Find where the given text appears and provide that cell's center as (x, y) coordinate. 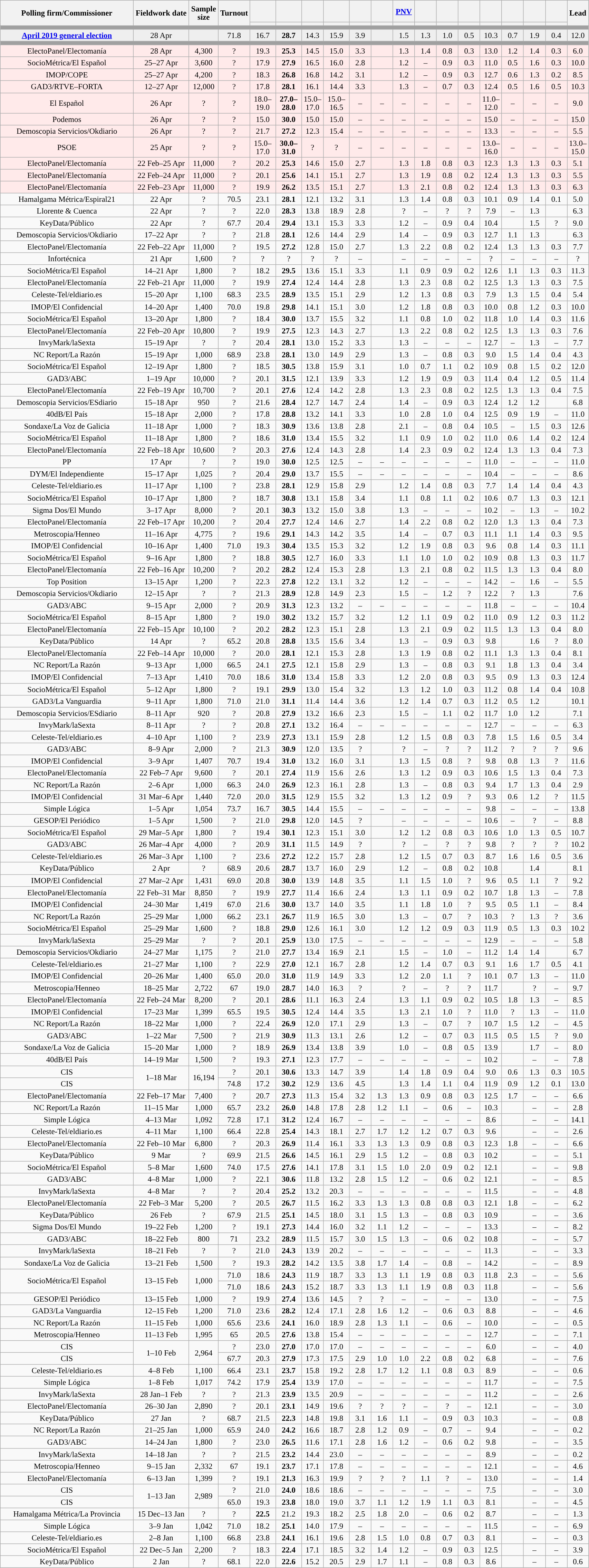
30.1 (289, 833)
28.3 (289, 211)
4–11 Mar (161, 1131)
DYM/El Independiente (67, 474)
11–16 Apr (161, 533)
22 Feb–7 Apr (161, 773)
22.8 (262, 1131)
67.0 (234, 905)
Hamalgama Métrica/La Provincia (67, 1514)
950 (204, 402)
21.9 (262, 1036)
65.6 (234, 1323)
1,440 (204, 797)
65 (234, 1334)
29.5 (289, 271)
22 Feb–15 Apr (161, 630)
66.2 (234, 916)
7,400 (204, 1095)
22.5 (262, 1514)
11–13 Feb (161, 1334)
66.8 (234, 1538)
7,500 (204, 1036)
Polling firm/Commissioner (67, 13)
26.0 (289, 1108)
17.2 (262, 1084)
29.9 (289, 689)
Lead (578, 13)
1–10 Feb (161, 1352)
6,800 (204, 1144)
30.0–31.0 (289, 147)
26 Mar–4 Apr (161, 844)
4.1 (578, 964)
16.9 (336, 952)
Llorente & Cuenca (67, 211)
4.8 (578, 1191)
74.8 (234, 1084)
69.0 (234, 880)
31.2 (289, 1120)
1,175 (204, 952)
12–19 Apr (161, 366)
10–17 Apr (161, 498)
1,407 (204, 761)
27.8 (289, 582)
5.4 (578, 295)
800 (204, 1239)
1,092 (204, 1120)
1,017 (204, 1383)
14–24 Jan (161, 1442)
28.4 (289, 402)
28 Jan–1 Feb (161, 1395)
18–22 Mar (161, 1024)
Podemos (67, 119)
69.9 (234, 1155)
9–15 Jan (161, 1466)
8,000 (204, 510)
Turnout (234, 13)
18.0–19.0 (262, 103)
22 Feb–17 Mar (161, 1095)
13.0–16.0 (491, 147)
1,410 (204, 677)
6.9 (578, 1526)
GAD3/RTVE–FORTA (67, 87)
70.7 (234, 761)
29 Mar–5 Apr (161, 833)
18.4 (262, 319)
1,054 (204, 809)
5.0 (578, 199)
31 Mar–6 Apr (161, 797)
10,700 (204, 390)
73.7 (234, 809)
17.7 (336, 1060)
5.7 (578, 1239)
12–15 Feb (161, 1311)
9.7 (578, 988)
4,200 (204, 75)
13–15 Apr (161, 582)
8,850 (204, 892)
1–13 Jan (161, 1496)
72.8 (234, 1120)
10–16 Apr (161, 546)
22 Feb–3 Mar (161, 1203)
4,300 (204, 51)
5–8 Mar (161, 1167)
14–21 Apr (161, 271)
10,600 (204, 450)
18–22 Feb (161, 1239)
26.6 (289, 1155)
22 Feb–14 Apr (161, 653)
El Español (67, 103)
27 Jan (161, 1418)
20.6 (262, 869)
2,332 (204, 1466)
3–9 Jan (161, 1526)
10,100 (204, 630)
9.3 (491, 797)
1,419 (204, 905)
1–8 Feb (161, 1383)
30.8 (289, 498)
21 Apr (161, 259)
920 (204, 713)
22 Feb–10 Mar (161, 1144)
70.5 (234, 199)
8–15 Apr (161, 618)
9.2 (578, 880)
65.2 (234, 641)
22 Feb–17 Apr (161, 522)
24.2 (289, 1430)
12,000 (204, 87)
5–12 Apr (161, 689)
11–17 Apr (161, 486)
11–15 Mar (161, 1108)
22 Feb–22 Apr (161, 247)
66.3 (234, 785)
2,964 (204, 1352)
1,025 (204, 474)
3–9 Apr (161, 761)
25.6 (289, 176)
15–20 Apr (161, 295)
2,890 (204, 1406)
12–27 Apr (161, 87)
9–11 Apr (161, 701)
11–15 Feb (161, 1323)
9,600 (204, 773)
4–8 Feb (161, 1370)
15–17 Apr (161, 474)
24–27 Mar (161, 952)
22.1 (262, 1180)
19.2 (336, 1370)
25.2 (289, 1191)
2,722 (204, 988)
29.4 (289, 223)
17–23 Mar (161, 1012)
10,800 (204, 330)
65.7 (234, 1108)
2,989 (204, 1496)
8,200 (204, 1000)
6.7 (578, 952)
Top Position (67, 582)
PSOE (67, 147)
2–6 Apr (161, 785)
8.4 (578, 905)
18.1 (336, 1131)
8–9 Apr (161, 749)
22 Dec–5 Jan (161, 1550)
PNV (404, 11)
Hamalgama Métrica/Espiral21 (67, 199)
Fieldwork date (161, 13)
2 Jan (161, 1562)
2–8 Jan (161, 1538)
20.7 (262, 1095)
21–27 Mar (161, 964)
13–20 Apr (161, 319)
4.0 (578, 1347)
9–15 Apr (161, 605)
21.2 (289, 1514)
16,194 (204, 1077)
2 Apr (161, 869)
2.5 (360, 1514)
6–13 Jan (161, 1478)
3–17 Apr (161, 510)
68.1 (234, 1562)
Sample size (204, 13)
12–15 Apr (161, 594)
30.3 (289, 510)
25 Apr (161, 147)
22 Feb–25 Apr (161, 163)
26–30 Jan (161, 1406)
18–21 Feb (161, 1251)
65.5 (234, 1012)
27 Mar–2 Apr (161, 880)
26 Mar–3 Apr (161, 857)
6.2 (578, 1203)
22.6 (289, 1562)
74.2 (234, 1383)
67.9 (234, 1215)
1–19 Apr (161, 379)
17 Apr (161, 462)
8.2 (578, 1227)
22 Feb–19 Apr (161, 390)
Infortécnica (67, 259)
16.8 (313, 75)
4–10 Apr (161, 737)
24–30 Mar (161, 905)
21–25 Jan (161, 1430)
IMOP/COPE (67, 75)
29.1 (289, 533)
1–22 Mar (161, 1036)
9 Mar (161, 1155)
17.3 (313, 1359)
19–22 Feb (161, 1227)
22 Feb–21 Apr (161, 283)
68.3 (234, 295)
23.5 (262, 295)
5.8 (578, 941)
74.0 (234, 1167)
9–16 Apr (161, 558)
22 Feb–18 Apr (161, 450)
1,995 (204, 1334)
26.2 (289, 187)
9–13 Apr (161, 665)
22 Feb–20 Apr (161, 330)
4,775 (204, 533)
14–19 Mar (161, 1060)
31.3 (289, 605)
11.0–12.0 (491, 103)
72.0 (234, 797)
66.5 (234, 665)
13.0–15.0 (578, 147)
21.7 (262, 131)
15.0–16.5 (336, 103)
17–22 Apr (161, 235)
1–18 Mar (161, 1077)
71 (234, 1239)
7–13 Apr (161, 677)
16.4 (336, 725)
14–20 Apr (161, 307)
22 Feb–16 Apr (161, 569)
30.4 (289, 546)
3,600 (204, 63)
1,042 (204, 1526)
27.0–28.0 (289, 103)
26 Feb (161, 1215)
14–18 Jan (161, 1454)
15–20 Mar (161, 1048)
22 Feb–24 Mar (161, 1000)
13–21 Feb (161, 1263)
4–13 Mar (161, 1120)
PP (67, 462)
18–25 Mar (161, 988)
2,200 (204, 1550)
28.6 (289, 1000)
16.2 (336, 1203)
26.8 (289, 75)
April 2019 general election (67, 35)
15 Dec–13 Jan (161, 1514)
1,431 (204, 880)
65.9 (234, 1430)
21.8 (262, 235)
22 Feb–31 Mar (161, 892)
20–26 Mar (161, 976)
3.7 (360, 1502)
22 Feb–24 Apr (161, 176)
22.9 (262, 964)
4,000 (204, 844)
22 Feb–23 Apr (161, 187)
5,200 (204, 1203)
68.7 (234, 1418)
14 Apr (161, 641)
25.9 (289, 941)
71.8 (234, 35)
26.5 (289, 1442)
